Output the [x, y] coordinate of the center of the cell containing the given text.  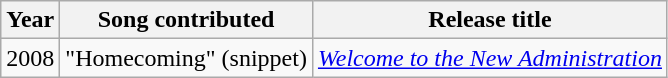
"Homecoming" (snippet) [186, 58]
Song contributed [186, 20]
Welcome to the New Administration [490, 58]
2008 [30, 58]
Year [30, 20]
Release title [490, 20]
